Locate the cell with the specified text and output its (X, Y) center coordinate. 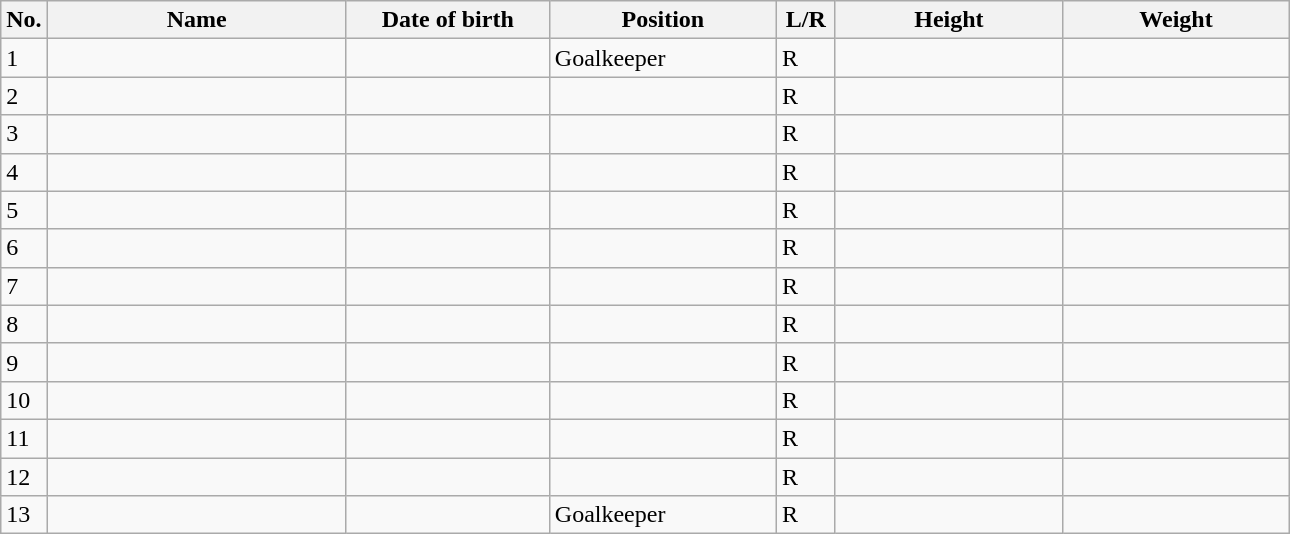
L/R (806, 20)
12 (24, 477)
6 (24, 248)
No. (24, 20)
2 (24, 96)
11 (24, 438)
4 (24, 172)
Position (662, 20)
9 (24, 362)
1 (24, 58)
Weight (1176, 20)
Name (196, 20)
10 (24, 400)
5 (24, 210)
8 (24, 324)
Date of birth (448, 20)
13 (24, 515)
Height (948, 20)
7 (24, 286)
3 (24, 134)
